From the cell containing the given text, extract its center point as [X, Y] coordinate. 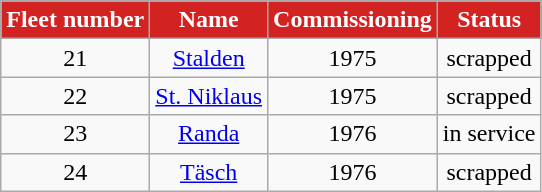
23 [76, 134]
in service [489, 134]
Täsch [209, 172]
22 [76, 96]
Commissioning [353, 20]
Fleet number [76, 20]
21 [76, 58]
24 [76, 172]
St. Niklaus [209, 96]
Stalden [209, 58]
Status [489, 20]
Randa [209, 134]
Name [209, 20]
